Find where the given text appears and provide that cell's center as (x, y) coordinate. 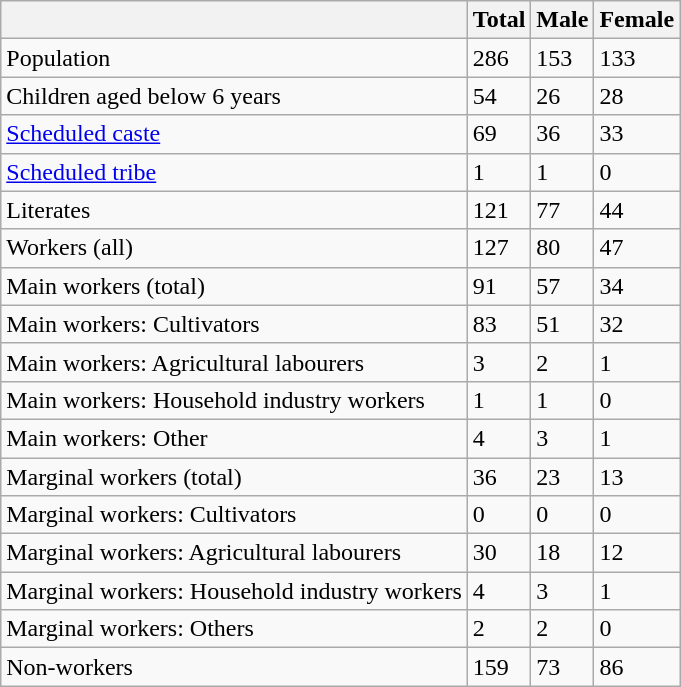
Literates (234, 210)
Population (234, 58)
86 (637, 667)
12 (637, 553)
Marginal workers (total) (234, 477)
83 (499, 324)
159 (499, 667)
Scheduled caste (234, 134)
51 (562, 324)
Scheduled tribe (234, 172)
Non-workers (234, 667)
54 (499, 96)
Total (499, 20)
26 (562, 96)
Main workers: Agricultural labourers (234, 362)
80 (562, 248)
Male (562, 20)
32 (637, 324)
77 (562, 210)
127 (499, 248)
121 (499, 210)
Children aged below 6 years (234, 96)
34 (637, 286)
33 (637, 134)
133 (637, 58)
69 (499, 134)
286 (499, 58)
Main workers: Cultivators (234, 324)
Main workers: Other (234, 438)
73 (562, 667)
23 (562, 477)
Main workers (total) (234, 286)
Main workers: Household industry workers (234, 400)
Female (637, 20)
13 (637, 477)
44 (637, 210)
18 (562, 553)
57 (562, 286)
91 (499, 286)
153 (562, 58)
Marginal workers: Agricultural labourers (234, 553)
28 (637, 96)
30 (499, 553)
Workers (all) (234, 248)
Marginal workers: Cultivators (234, 515)
Marginal workers: Others (234, 629)
47 (637, 248)
Marginal workers: Household industry workers (234, 591)
